Locate the cell with the specified text and output its [X, Y] center coordinate. 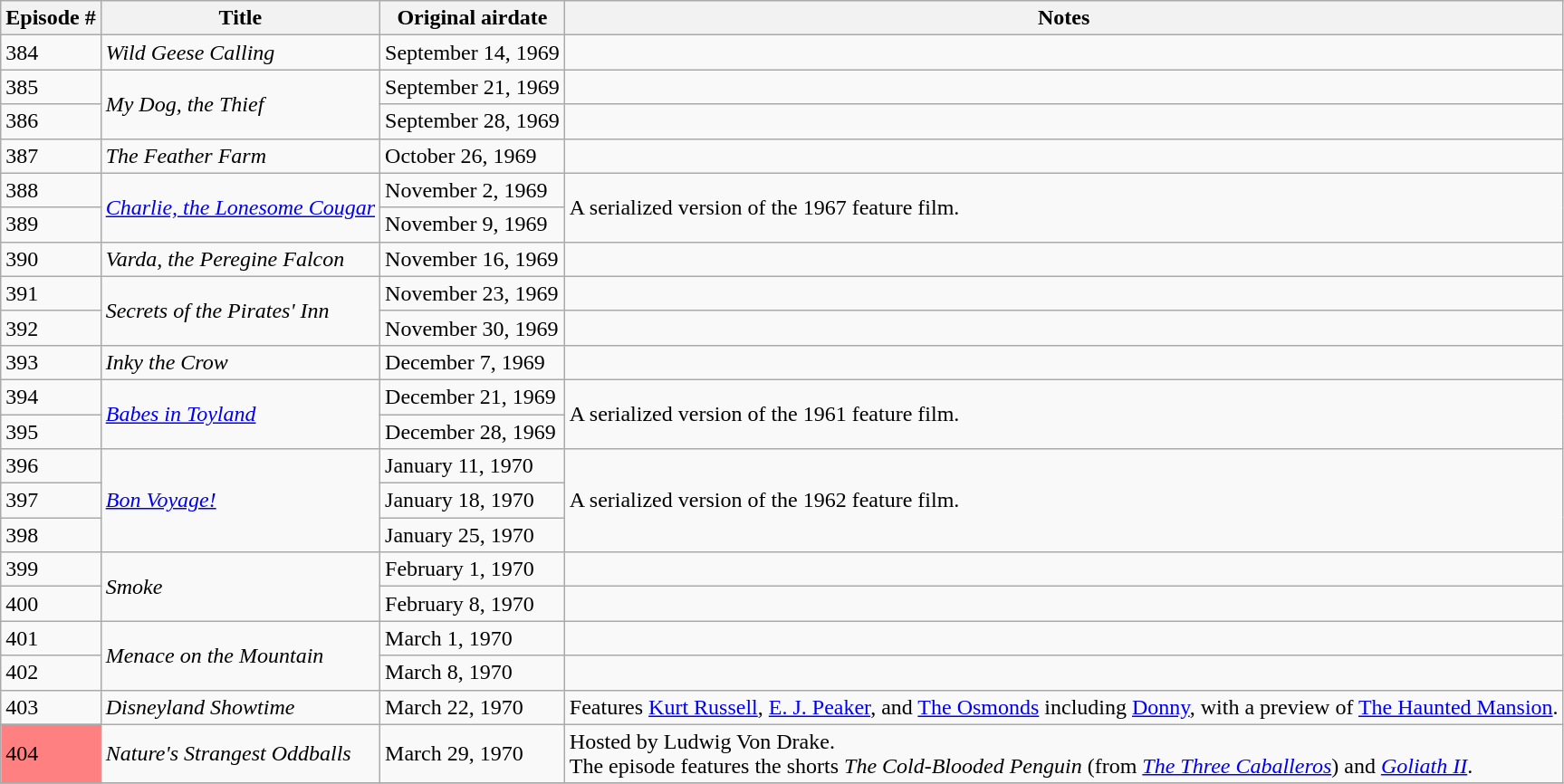
December 28, 1969 [473, 432]
Title [240, 18]
December 7, 1969 [473, 362]
January 18, 1970 [473, 501]
389 [51, 225]
The Feather Farm [240, 156]
391 [51, 293]
November 23, 1969 [473, 293]
Babes in Toyland [240, 414]
Notes [1063, 18]
393 [51, 362]
Original airdate [473, 18]
A serialized version of the 1967 feature film. [1063, 207]
Bon Voyage! [240, 501]
404 [51, 753]
384 [51, 53]
398 [51, 535]
Varda, the Peregine Falcon [240, 259]
Charlie, the Lonesome Cougar [240, 207]
November 30, 1969 [473, 328]
March 8, 1970 [473, 673]
Hosted by Ludwig Von Drake.The episode features the shorts The Cold-Blooded Penguin (from The Three Caballeros) and Goliath II. [1063, 753]
387 [51, 156]
March 1, 1970 [473, 638]
March 22, 1970 [473, 707]
390 [51, 259]
399 [51, 569]
Episode # [51, 18]
Smoke [240, 587]
Disneyland Showtime [240, 707]
385 [51, 87]
My Dog, the Thief [240, 104]
388 [51, 190]
386 [51, 121]
402 [51, 673]
392 [51, 328]
March 29, 1970 [473, 753]
November 16, 1969 [473, 259]
January 11, 1970 [473, 466]
Nature's Strangest Oddballs [240, 753]
Features Kurt Russell, E. J. Peaker, and The Osmonds including Donny, with a preview of The Haunted Mansion. [1063, 707]
Menace on the Mountain [240, 655]
November 2, 1969 [473, 190]
December 21, 1969 [473, 397]
February 8, 1970 [473, 604]
Secrets of the Pirates' Inn [240, 311]
401 [51, 638]
A serialized version of the 1962 feature film. [1063, 501]
September 28, 1969 [473, 121]
January 25, 1970 [473, 535]
397 [51, 501]
September 21, 1969 [473, 87]
November 9, 1969 [473, 225]
Inky the Crow [240, 362]
September 14, 1969 [473, 53]
A serialized version of the 1961 feature film. [1063, 414]
October 26, 1969 [473, 156]
395 [51, 432]
400 [51, 604]
Wild Geese Calling [240, 53]
396 [51, 466]
403 [51, 707]
February 1, 1970 [473, 569]
394 [51, 397]
